For the text-containing cell, return its midpoint in [x, y] coordinate format. 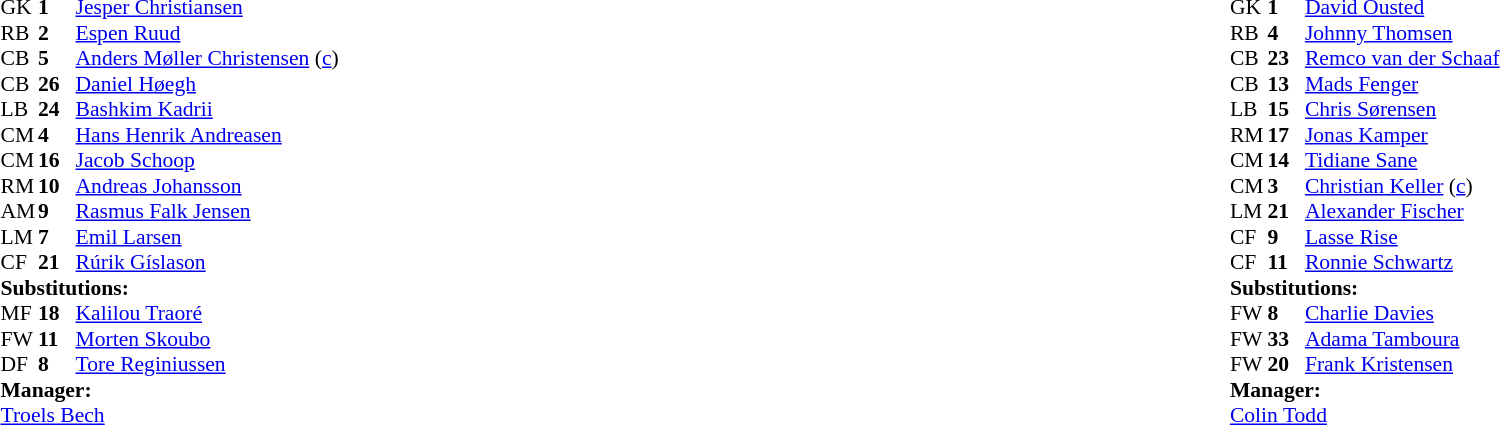
3 [1286, 186]
Christian Keller (c) [1402, 186]
Rúrik Gíslason [208, 263]
Anders Møller Christensen (c) [208, 59]
33 [1286, 339]
Tore Reginiussen [208, 365]
15 [1286, 109]
DF [19, 365]
Espen Ruud [208, 33]
Johnny Thomsen [1402, 33]
Lasse Rise [1402, 237]
Jacob Schoop [208, 161]
Frank Kristensen [1402, 365]
7 [57, 237]
2 [57, 33]
13 [1286, 84]
Emil Larsen [208, 237]
17 [1286, 135]
Charlie Davies [1402, 313]
Kalilou Traoré [208, 313]
Rasmus Falk Jensen [208, 211]
Remco van der Schaaf [1402, 59]
Adama Tamboura [1402, 339]
10 [57, 186]
Hans Henrik Andreasen [208, 135]
Ronnie Schwartz [1402, 263]
23 [1286, 59]
16 [57, 161]
20 [1286, 365]
18 [57, 313]
Alexander Fischer [1402, 211]
Mads Fenger [1402, 84]
Daniel Høegh [208, 84]
Chris Sørensen [1402, 109]
14 [1286, 161]
MF [19, 313]
5 [57, 59]
AM [19, 211]
Morten Skoubo [208, 339]
24 [57, 109]
Tidiane Sane [1402, 161]
Andreas Johansson [208, 186]
Bashkim Kadrii [208, 109]
Jonas Kamper [1402, 135]
26 [57, 84]
